Output the (X, Y) coordinate of the center of the cell containing the given text.  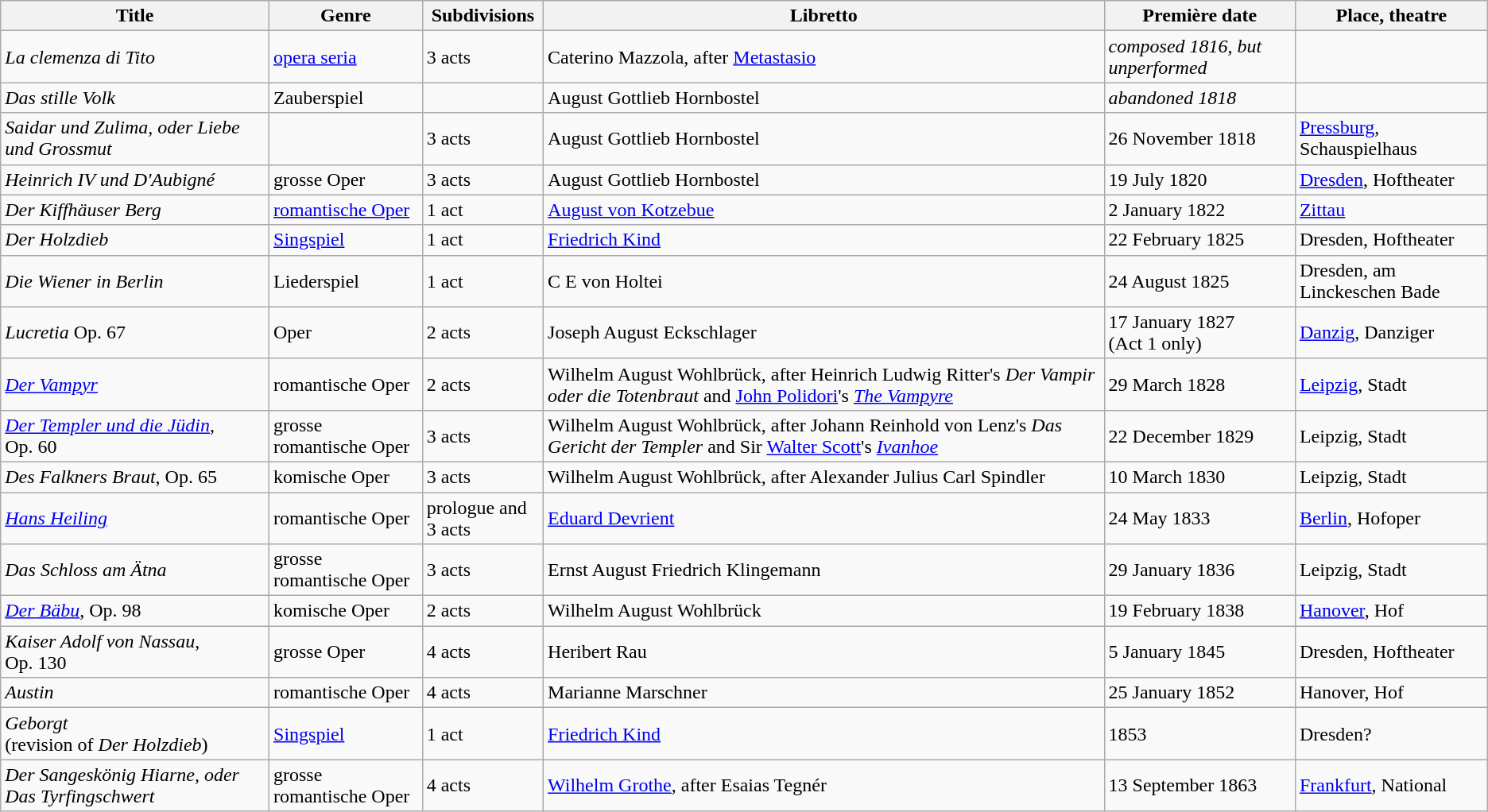
Première date (1199, 16)
17 January 1827(Act 1 only) (1199, 332)
26 November 1818 (1199, 138)
Frankfurt, National (1391, 785)
19 July 1820 (1199, 180)
22 February 1825 (1199, 240)
Der Sangeskönig Hiarne, oder Das Tyrfingschwert (135, 785)
Lucretia Op. 67 (135, 332)
Pressburg, Schauspielhaus (1391, 138)
Austin (135, 693)
Dresden? (1391, 734)
Title (135, 16)
Danzig, Danziger (1391, 332)
Kaiser Adolf von Nassau, Op. 130 (135, 652)
Des Falkners Braut, Op. 65 (135, 477)
29 January 1836 (1199, 570)
29 March 1828 (1199, 385)
Der Bäbu, Op. 98 (135, 611)
Marianne Marschner (823, 693)
Wilhelm August Wohlbrück, after Heinrich Ludwig Ritter's Der Vampir oder die Totenbraut and John Polidori's The Vampyre (823, 385)
Wilhelm August Wohlbrück (823, 611)
Das Schloss am Ätna (135, 570)
5 January 1845 (1199, 652)
Liederspiel (347, 281)
2 January 1822 (1199, 210)
10 March 1830 (1199, 477)
Genre (347, 16)
22 December 1829 (1199, 435)
opera seria (347, 57)
prologue and 3 acts (482, 518)
Sub­divisions (482, 16)
Geborgt(revision of Der Holzdieb) (135, 734)
Place, theatre (1391, 16)
Ernst August Friedrich Klingemann (823, 570)
Der Holzdieb (135, 240)
C E von Holtei (823, 281)
25 January 1852 (1199, 693)
19 February 1838 (1199, 611)
Joseph August Eckschlager (823, 332)
Wilhelm August Wohlbrück, after Johann Reinhold von Lenz's Das Gericht der Templer and Sir Walter Scott's Ivanhoe (823, 435)
Zittau (1391, 210)
Heinrich IV und D'Aubigné (135, 180)
24 May 1833 (1199, 518)
Hans Heiling (135, 518)
Der Templer und die Jüdin, Op. 60 (135, 435)
Wilhelm August Wohlbrück, after Alexander Julius Carl Spindler (823, 477)
Zauberspiel (347, 98)
Caterino Mazzola, after Metastasio (823, 57)
1853 (1199, 734)
abandoned 1818 (1199, 98)
Heribert Rau (823, 652)
Der Vampyr (135, 385)
13 September 1863 (1199, 785)
August von Kotzebue (823, 210)
Saidar und Zulima, oder Liebe und Grossmut (135, 138)
Oper (347, 332)
composed 1816, but unperformed (1199, 57)
Wilhelm Grothe, after Esaias Tegnér (823, 785)
Das stille Volk (135, 98)
Die Wiener in Berlin (135, 281)
Der Kiffhäuser Berg (135, 210)
Berlin, Hofoper (1391, 518)
24 August 1825 (1199, 281)
Eduard Devrient (823, 518)
Dresden, am Linckeschen Bade (1391, 281)
Libretto (823, 16)
La clemenza di Tito (135, 57)
